Find where the given text appears and provide that cell's center as [X, Y] coordinate. 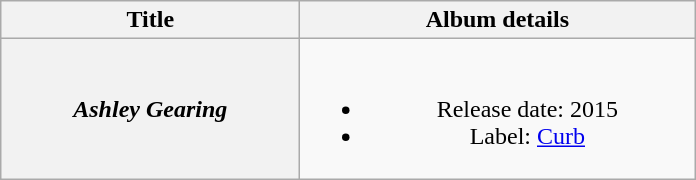
Ashley Gearing [150, 109]
Album details [498, 20]
Release date: 2015Label: Curb [498, 109]
Title [150, 20]
